Return the (X, Y) coordinate for the center point of the cell that contains the specified text.  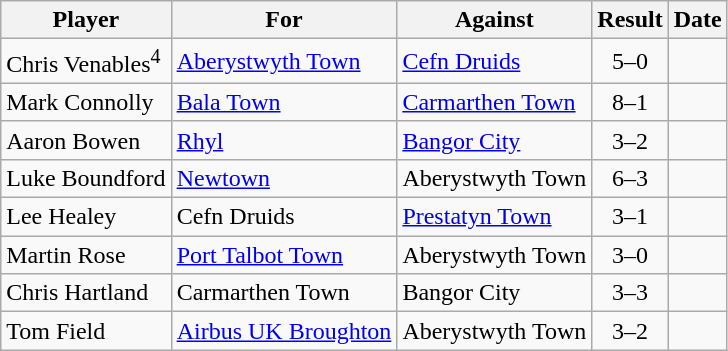
Date (698, 20)
Bala Town (284, 102)
Against (494, 20)
Result (630, 20)
8–1 (630, 102)
3–1 (630, 217)
Prestatyn Town (494, 217)
Rhyl (284, 140)
6–3 (630, 178)
Chris Hartland (86, 293)
Luke Boundford (86, 178)
Airbus UK Broughton (284, 331)
Player (86, 20)
Lee Healey (86, 217)
5–0 (630, 62)
Chris Venables4 (86, 62)
Port Talbot Town (284, 255)
For (284, 20)
Aaron Bowen (86, 140)
Newtown (284, 178)
3–3 (630, 293)
Tom Field (86, 331)
Martin Rose (86, 255)
Mark Connolly (86, 102)
3–0 (630, 255)
